Capture the cell that displays the provided text and extract its (x, y) central coordinate. 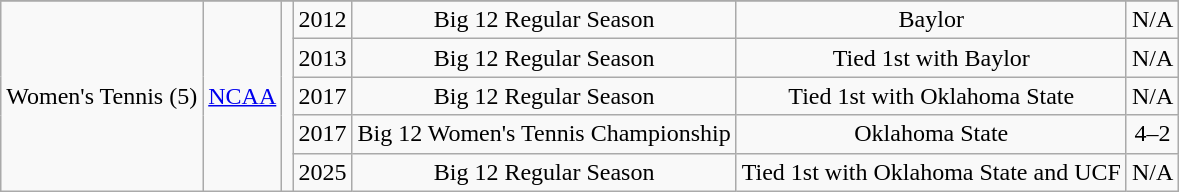
Tied 1st with Oklahoma State (931, 96)
Women's Tennis (5) (102, 96)
Big 12 Women's Tennis Championship (544, 134)
2013 (322, 58)
Oklahoma State (931, 134)
Baylor (931, 20)
2025 (322, 172)
2012 (322, 20)
NCAA (242, 96)
Tied 1st with Oklahoma State and UCF (931, 172)
4–2 (1152, 134)
Tied 1st with Baylor (931, 58)
